Pinpoint the cell where the given text exists, returning its (X, Y) midpoint coordinate. 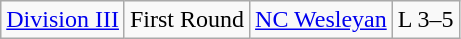
NC Wesleyan (322, 20)
Division III (63, 20)
L 3–5 (426, 20)
First Round (186, 20)
